Extract the [X, Y] coordinate from the center of the cell holding the provided text.  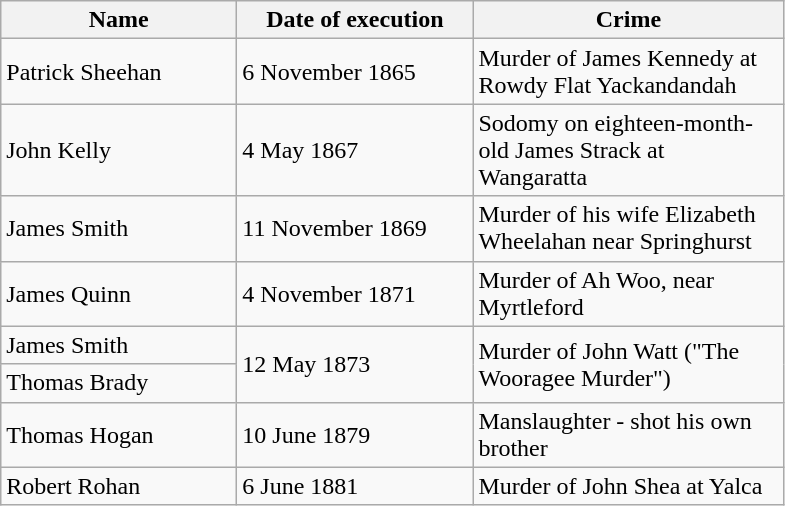
Robert Rohan [119, 486]
Thomas Hogan [119, 434]
Murder of James Kennedy at Rowdy Flat Yackandandah [628, 72]
Patrick Sheehan [119, 72]
Crime [628, 20]
11 November 1869 [355, 228]
Thomas Brady [119, 383]
Murder of John Watt ("The Wooragee Murder") [628, 364]
4 November 1871 [355, 294]
10 June 1879 [355, 434]
Murder of Ah Woo, near Myrtleford [628, 294]
4 May 1867 [355, 150]
12 May 1873 [355, 364]
John Kelly [119, 150]
James Quinn [119, 294]
Date of execution [355, 20]
6 November 1865 [355, 72]
Manslaughter - shot his own brother [628, 434]
6 June 1881 [355, 486]
Murder of John Shea at Yalca [628, 486]
Murder of his wife Elizabeth Wheelahan near Springhurst [628, 228]
Sodomy on eighteen-month-old James Strack at Wangaratta [628, 150]
Name [119, 20]
